From the cell containing the given text, extract its center point as [x, y] coordinate. 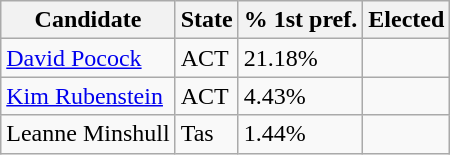
21.18% [300, 58]
Tas [206, 134]
Kim Rubenstein [88, 96]
State [206, 20]
Candidate [88, 20]
Elected [406, 20]
David Pocock [88, 58]
4.43% [300, 96]
Leanne Minshull [88, 134]
% 1st pref. [300, 20]
1.44% [300, 134]
